Output the [X, Y] coordinate of the center of the cell containing the given text.  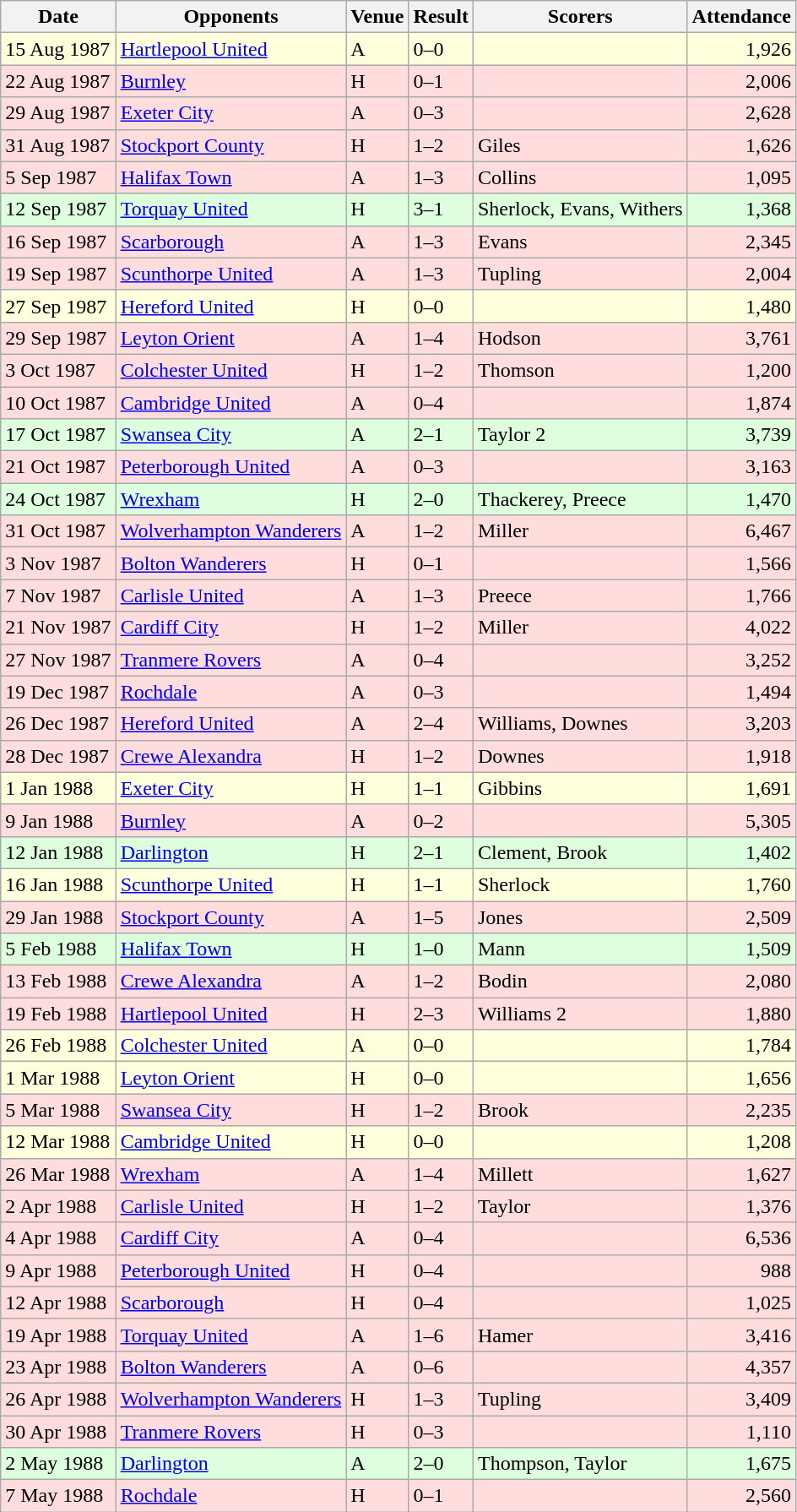
2,345 [741, 242]
5 Feb 1988 [58, 949]
31 Oct 1987 [58, 531]
13 Feb 1988 [58, 982]
3,416 [741, 1335]
1–0 [441, 949]
1,095 [741, 177]
29 Aug 1987 [58, 113]
1,760 [741, 884]
2,509 [741, 916]
2 May 1988 [58, 1464]
23 Apr 1988 [58, 1367]
1,376 [741, 1206]
10 Oct 1987 [58, 403]
4,357 [741, 1367]
Mann [580, 949]
Thackerey, Preece [580, 499]
30 Apr 1988 [58, 1432]
Williams, Downes [580, 724]
16 Sep 1987 [58, 242]
16 Jan 1988 [58, 884]
1,691 [741, 788]
1 Jan 1988 [58, 788]
3,163 [741, 467]
1,766 [741, 596]
2,560 [741, 1496]
Sherlock, Evans, Withers [580, 209]
1,480 [741, 306]
12 Sep 1987 [58, 209]
Jones [580, 916]
Attendance [741, 17]
12 Mar 1988 [58, 1142]
Williams 2 [580, 1014]
5,305 [741, 820]
9 Apr 1988 [58, 1270]
12 Apr 1988 [58, 1303]
28 Dec 1987 [58, 756]
31 Aug 1987 [58, 145]
0–6 [441, 1367]
15 Aug 1987 [58, 49]
Venue [377, 17]
2,080 [741, 982]
1,200 [741, 370]
3–1 [441, 209]
2,006 [741, 81]
Brook [580, 1110]
5 Mar 1988 [58, 1110]
1,627 [741, 1174]
26 Apr 1988 [58, 1399]
Sherlock [580, 884]
29 Sep 1987 [58, 338]
3,203 [741, 724]
0–2 [441, 820]
1,494 [741, 692]
6,536 [741, 1238]
21 Oct 1987 [58, 467]
Gibbins [580, 788]
26 Mar 1988 [58, 1174]
Taylor 2 [580, 435]
19 Sep 1987 [58, 274]
7 Nov 1987 [58, 596]
1,880 [741, 1014]
9 Jan 1988 [58, 820]
1,918 [741, 756]
26 Feb 1988 [58, 1046]
3,252 [741, 660]
1 Mar 1988 [58, 1078]
988 [741, 1270]
1,626 [741, 145]
19 Feb 1988 [58, 1014]
29 Jan 1988 [58, 916]
Millett [580, 1174]
1,470 [741, 499]
Date [58, 17]
1,784 [741, 1046]
Downes [580, 756]
12 Jan 1988 [58, 852]
Giles [580, 145]
1,656 [741, 1078]
24 Oct 1987 [58, 499]
1,110 [741, 1432]
Bodin [580, 982]
Scorers [580, 17]
6,467 [741, 531]
1,025 [741, 1303]
27 Sep 1987 [58, 306]
1,874 [741, 403]
1,402 [741, 852]
3 Oct 1987 [58, 370]
Thomson [580, 370]
3,761 [741, 338]
27 Nov 1987 [58, 660]
1–5 [441, 916]
2,628 [741, 113]
26 Dec 1987 [58, 724]
Hamer [580, 1335]
19 Dec 1987 [58, 692]
1–6 [441, 1335]
22 Aug 1987 [58, 81]
Evans [580, 242]
21 Nov 1987 [58, 628]
19 Apr 1988 [58, 1335]
Preece [580, 596]
4 Apr 1988 [58, 1238]
1,208 [741, 1142]
1,509 [741, 949]
1,675 [741, 1464]
Clement, Brook [580, 852]
2,004 [741, 274]
Result [441, 17]
3,409 [741, 1399]
Taylor [580, 1206]
1,926 [741, 49]
17 Oct 1987 [58, 435]
Opponents [231, 17]
2 Apr 1988 [58, 1206]
1,368 [741, 209]
1,566 [741, 563]
2,235 [741, 1110]
7 May 1988 [58, 1496]
4,022 [741, 628]
3,739 [741, 435]
2–3 [441, 1014]
3 Nov 1987 [58, 563]
5 Sep 1987 [58, 177]
Thompson, Taylor [580, 1464]
Hodson [580, 338]
Collins [580, 177]
2–4 [441, 724]
